Return [x, y] of the center of cell containing provided text 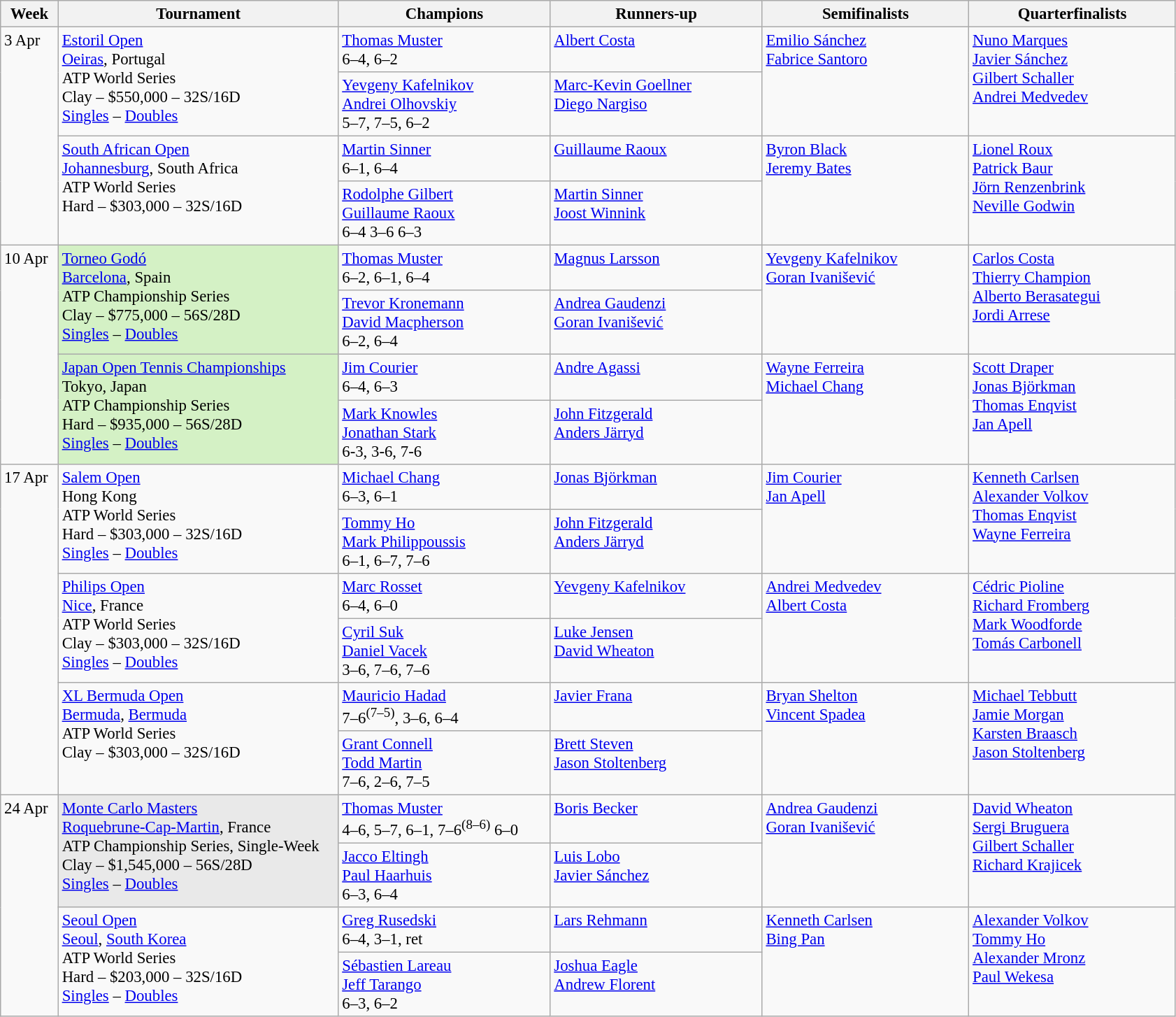
Albert Costa [656, 50]
Yevgeny Kafelnikov [656, 596]
Thomas Muster 6–2, 6–1, 6–4 [445, 269]
Estoril Open Oeiras, PortugalATP World SeriesClay – $550,000 – 32S/16D Singles – Doubles [199, 82]
Runners-up [656, 14]
Scott Draper Jonas Björkman Thomas Enqvist Jan Apell [1073, 409]
South African Open Johannesburg, South AfricaATP World SeriesHard – $303,000 – 32S/16D [199, 191]
Marc Rosset 6–4, 6–0 [445, 596]
Magnus Larsson [656, 269]
David Wheaton Sergi Bruguera Gilbert Schaller Richard Krajicek [1073, 851]
Luis Lobo Javier Sánchez [656, 876]
Rodolphe Gilbert Guillaume Raoux 6–4 3–6 6–3 [445, 213]
Japan Open Tennis Championships Tokyo, JapanATP Championship SeriesHard – $935,000 – 56S/28D Singles – Doubles [199, 409]
Mauricio Hadad 7–6(7–5), 3–6, 6–4 [445, 706]
Joshua Eagle Andrew Florent [656, 985]
Grant Connell Todd Martin 7–6, 2–6, 7–5 [445, 763]
Kenneth Carlsen Alexander Volkov Thomas Enqvist Wayne Ferreira [1073, 518]
Cédric Pioline Richard Fromberg Mark Woodforde Tomás Carbonell [1073, 627]
Alexander Volkov Tommy Ho Alexander Mronz Paul Wekesa [1073, 962]
Sébastien Lareau Jeff Tarango 6–3, 6–2 [445, 985]
XL Bermuda Open Bermuda, BermudaATP World SeriesClay – $303,000 – 32S/16D [199, 739]
Cyril Suk Daniel Vacek 3–6, 7–6, 7–6 [445, 650]
Thomas Muster 4–6, 5–7, 6–1, 7–6(8–6) 6–0 [445, 818]
Jacco Eltingh Paul Haarhuis 6–3, 6–4 [445, 876]
Jonas Björkman [656, 487]
Lionel Roux Patrick Baur Jörn Renzenbrink Neville Godwin [1073, 191]
Nuno Marques Javier Sánchez Gilbert Schaller Andrei Medvedev [1073, 82]
Week [29, 14]
Yevgeny Kafelnikov Andrei Olhovskiy 5–7, 7–5, 6–2 [445, 104]
Guillaume Raoux [656, 159]
Michael Chang 6–3, 6–1 [445, 487]
Brett Steven Jason Stoltenberg [656, 763]
Trevor Kronemann David Macpherson 6–2, 6–4 [445, 323]
Carlos Costa Thierry Champion Alberto Berasategui Jordi Arrese [1073, 300]
Luke Jensen David Wheaton [656, 650]
Quarterfinalists [1073, 14]
Seoul Open Seoul, South KoreaATP World SeriesHard – $203,000 – 32S/16D Singles – Doubles [199, 962]
Marc-Kevin Goellner Diego Nargiso [656, 104]
Yevgeny Kafelnikov Goran Ivanišević [866, 300]
Michael Tebbutt Jamie Morgan Karsten Braasch Jason Stoltenberg [1073, 739]
Andrei Medvedev Albert Costa [866, 627]
Semifinalists [866, 14]
Wayne Ferreira Michael Chang [866, 409]
Tournament [199, 14]
Jim Courier 6–4, 6–3 [445, 378]
Martin Sinner 6–1, 6–4 [445, 159]
24 Apr [29, 905]
Lars Rehmann [656, 930]
Martin Sinner Joost Winnink [656, 213]
Tommy Ho Mark Philippoussis 6–1, 6–7, 7–6 [445, 541]
Jim Courier Jan Apell [866, 518]
Greg Rusedski 6–4, 3–1, ret [445, 930]
Salem Open Hong KongATP World SeriesHard – $303,000 – 32S/16D Singles – Doubles [199, 518]
Byron Black Jeremy Bates [866, 191]
Monte Carlo Masters Roquebrune-Cap-Martin, FranceATP Championship Series, Single-WeekClay – $1,545,000 – 56S/28D Singles – Doubles [199, 851]
Torneo Godó Barcelona, SpainATP Championship SeriesClay – $775,000 – 56S/28D Singles – Doubles [199, 300]
3 Apr [29, 136]
Boris Becker [656, 818]
Javier Frana [656, 706]
Champions [445, 14]
10 Apr [29, 355]
Philips Open Nice, FranceATP World SeriesClay – $303,000 – 32S/16D Singles – Doubles [199, 627]
Mark Knowles Jonathan Stark 6-3, 3-6, 7-6 [445, 432]
Andre Agassi [656, 378]
Kenneth Carlsen Bing Pan [866, 962]
17 Apr [29, 630]
Bryan Shelton Vincent Spadea [866, 739]
Emilio Sánchez Fabrice Santoro [866, 82]
Thomas Muster 6–4, 6–2 [445, 50]
